Search for the cell housing the specified text and yield its (X, Y) center coordinate. 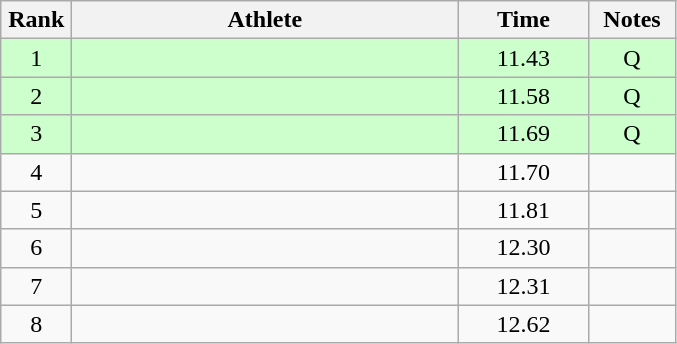
Time (524, 20)
1 (36, 58)
4 (36, 172)
11.43 (524, 58)
12.62 (524, 324)
11.70 (524, 172)
6 (36, 248)
11.58 (524, 96)
3 (36, 134)
12.30 (524, 248)
11.81 (524, 210)
5 (36, 210)
Rank (36, 20)
11.69 (524, 134)
12.31 (524, 286)
Notes (632, 20)
2 (36, 96)
7 (36, 286)
Athlete (265, 20)
8 (36, 324)
